Provide the [x, y] coordinate of the cell's center where the given text is located.  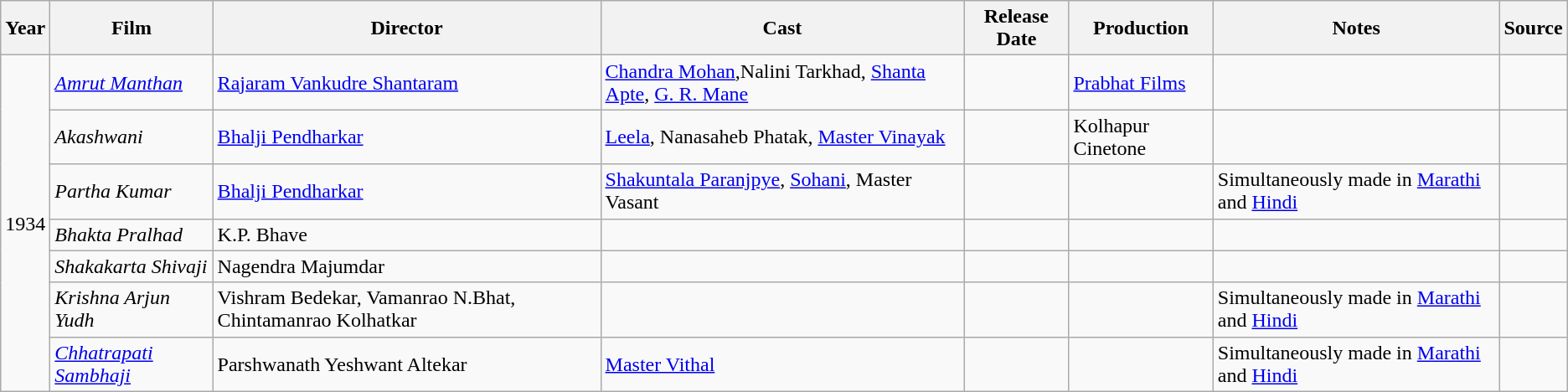
Kolhapur Cinetone [1141, 137]
Leela, Nanasaheb Phatak, Master Vinayak [782, 137]
Shakuntala Paranjpye, Sohani, Master Vasant [782, 191]
Amrut Manthan [132, 82]
Parshwanath Yeshwant Altekar [407, 364]
Director [407, 28]
Film [132, 28]
Krishna Arjun Yudh [132, 310]
Chhatrapati Sambhaji [132, 364]
Source [1533, 28]
Production [1141, 28]
Vishram Bedekar, Vamanrao N.Bhat, Chintamanrao Kolhatkar [407, 310]
K.P. Bhave [407, 235]
1934 [25, 223]
Rajaram Vankudre Shantaram [407, 82]
Partha Kumar [132, 191]
Prabhat Films [1141, 82]
Notes [1356, 28]
Cast [782, 28]
Akashwani [132, 137]
Shakakarta Shivaji [132, 266]
Bhakta Pralhad [132, 235]
Chandra Mohan,Nalini Tarkhad, Shanta Apte, G. R. Mane [782, 82]
Release Date [1017, 28]
Year [25, 28]
Nagendra Majumdar [407, 266]
Master Vithal [782, 364]
